Identify which cell holds the provided text, then report its (X, Y) central coordinate. 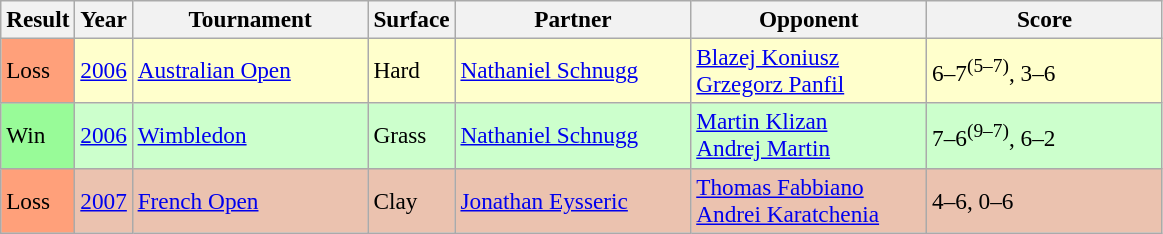
Opponent (809, 19)
Tournament (250, 19)
Jonathan Eysseric (573, 200)
Surface (412, 19)
Clay (412, 200)
2007 (104, 200)
Australian Open (250, 70)
Thomas Fabbiano Andrei Karatchenia (809, 200)
7–6(9–7), 6–2 (1045, 136)
Grass (412, 136)
Hard (412, 70)
6–7(5–7), 3–6 (1045, 70)
Score (1045, 19)
Win (38, 136)
Result (38, 19)
Wimbledon (250, 136)
Blazej Koniusz Grzegorz Panfil (809, 70)
Martin Klizan Andrej Martin (809, 136)
Year (104, 19)
French Open (250, 200)
4–6, 0–6 (1045, 200)
Partner (573, 19)
